Identify which cell holds the provided text, then report its [X, Y] central coordinate. 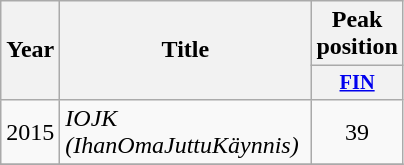
39 [357, 132]
2015 [30, 132]
Peak position [357, 34]
FIN [357, 83]
Title [186, 50]
Year [30, 50]
IOJK (IhanOmaJuttuKäynnis) [186, 132]
